Return the (X, Y) coordinate for the center point of the cell that contains the specified text.  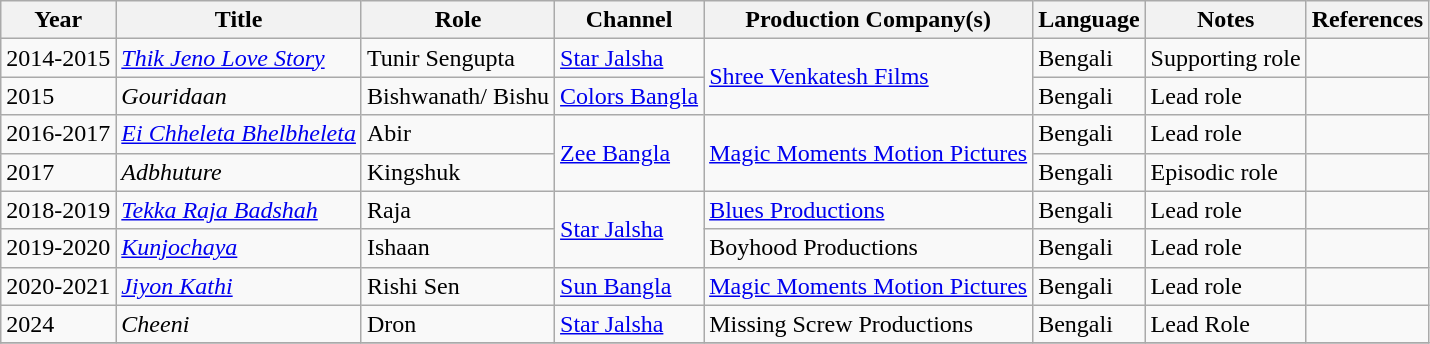
Thik Jeno Love Story (239, 58)
Ei Chheleta Bhelbheleta (239, 134)
Year (58, 20)
Cheeni (239, 324)
2020-2021 (58, 286)
2014-2015 (58, 58)
Raja (458, 210)
Bishwanath/ Bishu (458, 96)
2018-2019 (58, 210)
Lead Role (1226, 324)
Colors Bangla (630, 96)
2015 (58, 96)
Gouridaan (239, 96)
Notes (1226, 20)
Ishaan (458, 248)
Channel (630, 20)
Missing Screw Productions (868, 324)
Kunjochaya (239, 248)
Jiyon Kathi (239, 286)
Shree Venkatesh Films (868, 77)
Title (239, 20)
Kingshuk (458, 172)
Episodic role (1226, 172)
Tunir Sengupta (458, 58)
2016-2017 (58, 134)
Boyhood Productions (868, 248)
Adbhuture (239, 172)
Supporting role (1226, 58)
Language (1089, 20)
2019-2020 (58, 248)
Tekka Raja Badshah (239, 210)
References (1368, 20)
Abir (458, 134)
Blues Productions (868, 210)
Zee Bangla (630, 153)
2017 (58, 172)
Role (458, 20)
Dron (458, 324)
Sun Bangla (630, 286)
Rishi Sen (458, 286)
Production Company(s) (868, 20)
2024 (58, 324)
